For the text-containing cell, return its midpoint in (X, Y) coordinate format. 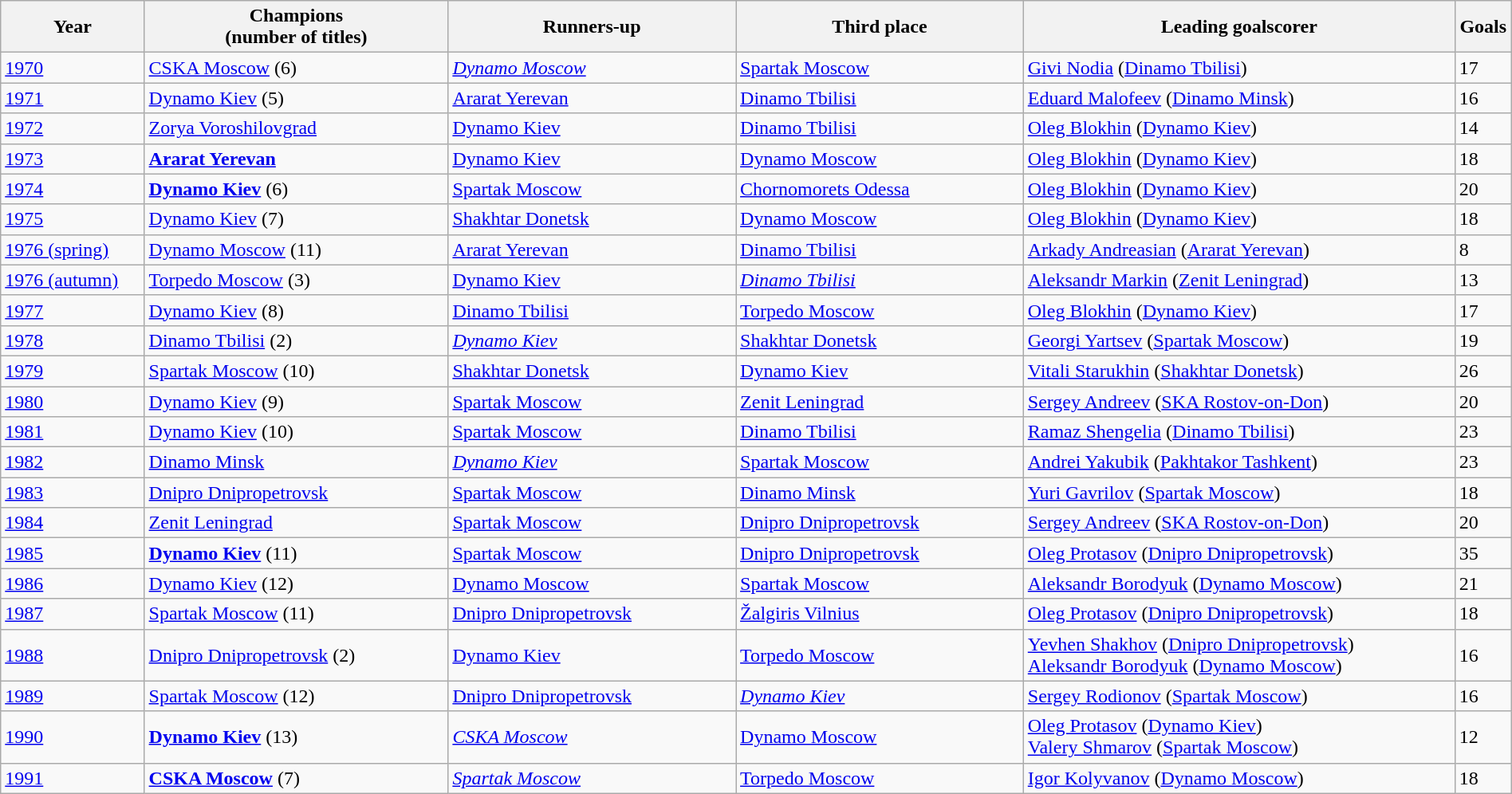
1986 (73, 584)
1984 (73, 523)
CSKA Moscow (7) (297, 778)
1973 (73, 159)
1978 (73, 340)
1971 (73, 98)
1991 (73, 778)
Spartak Moscow (10) (297, 371)
Zorya Voroshilovgrad (297, 128)
1988 (73, 655)
12 (1483, 737)
Oleg Protasov (Dynamo Kiev)Valery Shmarov (Spartak Moscow) (1239, 737)
Givi Nodia (Dinamo Tbilisi) (1239, 68)
Third place (880, 27)
1979 (73, 371)
Leading goalscorer (1239, 27)
Igor Kolyvanov (Dynamo Moscow) (1239, 778)
Yuri Gavrilov (Spartak Moscow) (1239, 493)
1981 (73, 432)
Sergey Rodionov (Spartak Moscow) (1239, 696)
Spartak Moscow (11) (297, 614)
35 (1483, 553)
Dnipro Dnipropetrovsk (2) (297, 655)
Dynamo Kiev (8) (297, 310)
1976 (autumn) (73, 280)
8 (1483, 250)
1990 (73, 737)
Ramaz Shengelia (Dinamo Tbilisi) (1239, 432)
Georgi Yartsev (Spartak Moscow) (1239, 340)
Vitali Starukhin (Shakhtar Donetsk) (1239, 371)
CSKA Moscow (592, 737)
1989 (73, 696)
1987 (73, 614)
Dynamo Kiev (6) (297, 189)
Yevhen Shakhov (Dnipro Dnipropetrovsk)Aleksandr Borodyuk (Dynamo Moscow) (1239, 655)
Chornomorets Odessa (880, 189)
1983 (73, 493)
26 (1483, 371)
Aleksandr Borodyuk (Dynamo Moscow) (1239, 584)
Runners-up (592, 27)
1976 (spring) (73, 250)
1975 (73, 219)
Year (73, 27)
1974 (73, 189)
Dynamo Kiev (12) (297, 584)
1982 (73, 462)
Dinamo Tbilisi (2) (297, 340)
Dynamo Kiev (9) (297, 401)
1972 (73, 128)
Andrei Yakubik (Pakhtakor Tashkent) (1239, 462)
1980 (73, 401)
Dynamo Kiev (13) (297, 737)
1985 (73, 553)
Torpedo Moscow (3) (297, 280)
1977 (73, 310)
Dynamo Kiev (10) (297, 432)
Eduard Malofeev (Dinamo Minsk) (1239, 98)
Žalgiris Vilnius (880, 614)
13 (1483, 280)
1970 (73, 68)
Dynamo Kiev (5) (297, 98)
Arkady Andreasian (Ararat Yerevan) (1239, 250)
21 (1483, 584)
Goals (1483, 27)
19 (1483, 340)
CSKA Moscow (6) (297, 68)
Dynamo Kiev (7) (297, 219)
Champions(number of titles) (297, 27)
14 (1483, 128)
Dynamo Moscow (11) (297, 250)
Dynamo Kiev (11) (297, 553)
Spartak Moscow (12) (297, 696)
Aleksandr Markin (Zenit Leningrad) (1239, 280)
